Extract the (x, y) coordinate from the center of the cell holding the provided text.  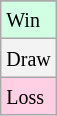
Win (28, 20)
Draw (28, 58)
Loss (28, 96)
